Find where the given text appears and provide that cell's center as [X, Y] coordinate. 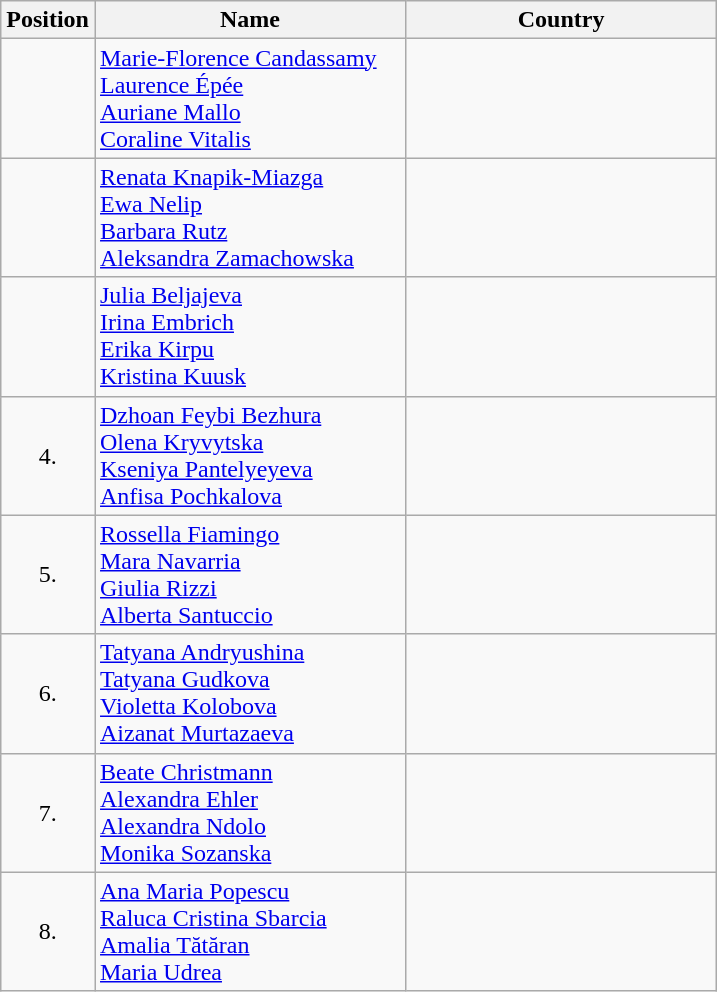
Dzhoan Feybi BezhuraOlena KryvytskaKseniya PantelyeyevaAnfisa Pochkalova [250, 456]
Marie-Florence CandassamyLaurence ÉpéeAuriane MalloCoraline Vitalis [250, 98]
8. [48, 932]
Rossella FiamingoMara NavarriaGiulia RizziAlberta Santuccio [250, 574]
7. [48, 812]
Beate ChristmannAlexandra EhlerAlexandra NdoloMonika Sozanska [250, 812]
Julia BeljajevaIrina EmbrichErika KirpuKristina Kuusk [250, 336]
5. [48, 574]
4. [48, 456]
Country [562, 20]
6. [48, 694]
Ana Maria PopescuRaluca Cristina SbarciaAmalia TătăranMaria Udrea [250, 932]
Tatyana AndryushinaTatyana GudkovaVioletta KolobovaAizanat Murtazaeva [250, 694]
Name [250, 20]
Position [48, 20]
Renata Knapik-MiazgaEwa NelipBarbara RutzAleksandra Zamachowska [250, 218]
